Capture the cell that displays the provided text and extract its [x, y] central coordinate. 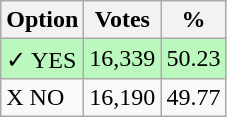
16,339 [122, 59]
49.77 [194, 97]
50.23 [194, 59]
% [194, 20]
Votes [122, 20]
X NO [42, 97]
16,190 [122, 97]
Option [42, 20]
✓ YES [42, 59]
